Locate the cell with the specified text and output its [X, Y] center coordinate. 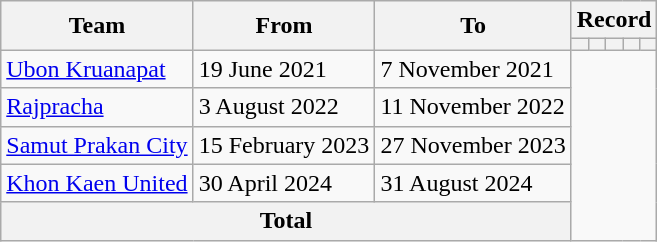
27 November 2023 [473, 145]
Team [97, 26]
Samut Prakan City [97, 145]
Khon Kaen United [97, 183]
Rajpracha [97, 107]
15 February 2023 [284, 145]
19 June 2021 [284, 69]
To [473, 26]
From [284, 26]
31 August 2024 [473, 183]
Total [286, 221]
Record [614, 20]
30 April 2024 [284, 183]
7 November 2021 [473, 69]
Ubon Kruanapat [97, 69]
3 August 2022 [284, 107]
11 November 2022 [473, 107]
